Output the (X, Y) coordinate of the center of the cell containing the given text.  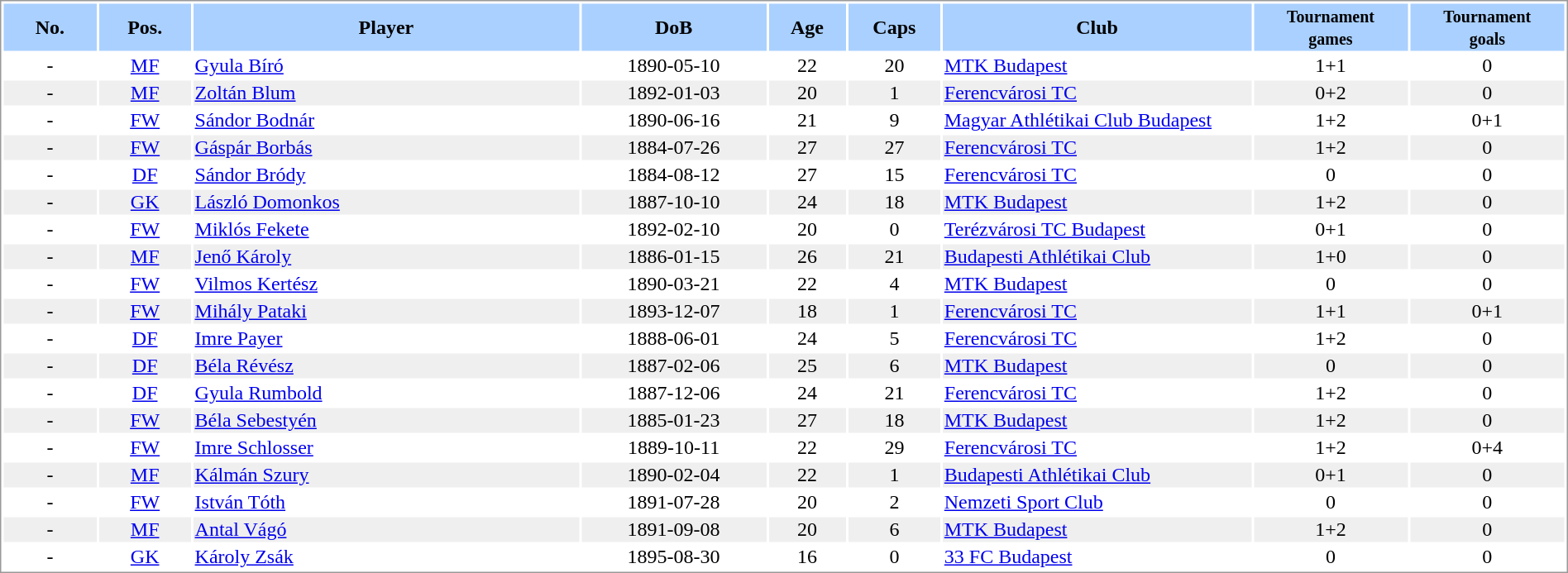
Miklós Fekete (386, 229)
25 (807, 366)
Béla Révész (386, 366)
1886-01-15 (674, 257)
Tournamentgames (1331, 26)
Antal Vágó (386, 530)
0+4 (1487, 447)
1884-08-12 (674, 174)
9 (895, 120)
1893-12-07 (674, 312)
Vilmos Kertész (386, 284)
1884-07-26 (674, 148)
1891-09-08 (674, 530)
Age (807, 26)
26 (807, 257)
Nemzeti Sport Club (1097, 502)
5 (895, 338)
16 (807, 556)
1885-01-23 (674, 421)
Mihály Pataki (386, 312)
29 (895, 447)
László Domonkos (386, 203)
Károly Zsák (386, 556)
1887-12-06 (674, 393)
0+2 (1331, 93)
1887-10-10 (674, 203)
Gyula Bíró (386, 65)
No. (50, 26)
Gyula Rumbold (386, 393)
Pos. (145, 26)
Béla Sebestyén (386, 421)
33 FC Budapest (1097, 556)
Sándor Bródy (386, 174)
2 (895, 502)
Club (1097, 26)
1891-07-28 (674, 502)
Player (386, 26)
4 (895, 284)
Tournamentgoals (1487, 26)
Sándor Bodnár (386, 120)
Gáspár Borbás (386, 148)
1890-05-10 (674, 65)
1892-01-03 (674, 93)
1890-03-21 (674, 284)
Jenő Károly (386, 257)
15 (895, 174)
1+0 (1331, 257)
Zoltán Blum (386, 93)
Imre Payer (386, 338)
Magyar Athlétikai Club Budapest (1097, 120)
DoB (674, 26)
1895-08-30 (674, 556)
1889-10-11 (674, 447)
1890-06-16 (674, 120)
István Tóth (386, 502)
Caps (895, 26)
1887-02-06 (674, 366)
Terézvárosi TC Budapest (1097, 229)
1890-02-04 (674, 475)
1892-02-10 (674, 229)
1888-06-01 (674, 338)
Imre Schlosser (386, 447)
Kálmán Szury (386, 475)
